Extract the [X, Y] coordinate from the center of the cell holding the provided text.  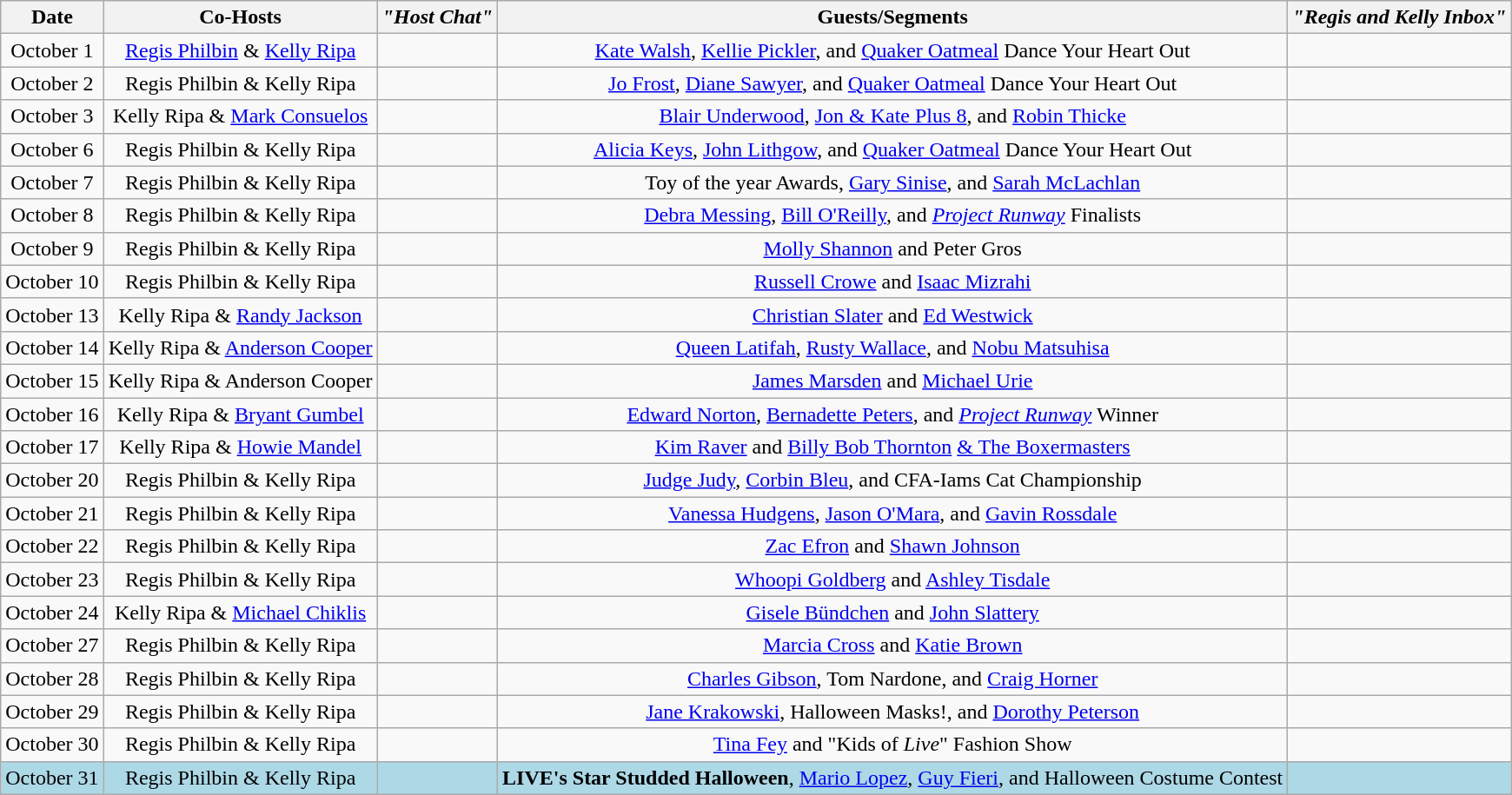
Tina Fey and "Kids of Live" Fashion Show [893, 745]
Queen Latifah, Rusty Wallace, and Nobu Matsuhisa [893, 348]
October 31 [52, 778]
Jane Krakowski, Halloween Masks!, and Dorothy Peterson [893, 712]
October 6 [52, 149]
Date [52, 17]
LIVE's Star Studded Halloween, Mario Lopez, Guy Fieri, and Halloween Costume Contest [893, 778]
Debra Messing, Bill O'Reilly, and Project Runway Finalists [893, 215]
Zac Efron and Shawn Johnson [893, 547]
Russell Crowe and Isaac Mizrahi [893, 282]
Christian Slater and Ed Westwick [893, 315]
October 27 [52, 646]
October 24 [52, 613]
Kelly Ripa & Randy Jackson [240, 315]
Marcia Cross and Katie Brown [893, 646]
Kelly Ripa & Bryant Gumbel [240, 414]
Alicia Keys, John Lithgow, and Quaker Oatmeal Dance Your Heart Out [893, 149]
October 10 [52, 282]
October 13 [52, 315]
October 2 [52, 83]
October 16 [52, 414]
October 14 [52, 348]
Jo Frost, Diane Sawyer, and Quaker Oatmeal Dance Your Heart Out [893, 83]
October 7 [52, 182]
Blair Underwood, Jon & Kate Plus 8, and Robin Thicke [893, 116]
James Marsden and Michael Urie [893, 381]
"Host Chat" [437, 17]
Toy of the year Awards, Gary Sinise, and Sarah McLachlan [893, 182]
October 3 [52, 116]
Gisele Bündchen and John Slattery [893, 613]
October 17 [52, 447]
October 30 [52, 745]
Kate Walsh, Kellie Pickler, and Quaker Oatmeal Dance Your Heart Out [893, 50]
Molly Shannon and Peter Gros [893, 248]
October 9 [52, 248]
October 23 [52, 580]
Edward Norton, Bernadette Peters, and Project Runway Winner [893, 414]
Kelly Ripa & Howie Mandel [240, 447]
October 22 [52, 547]
Judge Judy, Corbin Bleu, and CFA-Iams Cat Championship [893, 480]
October 15 [52, 381]
October 1 [52, 50]
Vanessa Hudgens, Jason O'Mara, and Gavin Rossdale [893, 513]
October 20 [52, 480]
"Regis and Kelly Inbox" [1399, 17]
October 29 [52, 712]
Guests/Segments [893, 17]
Kelly Ripa & Michael Chiklis [240, 613]
Co-Hosts [240, 17]
Kim Raver and Billy Bob Thornton & The Boxermasters [893, 447]
October 28 [52, 679]
Kelly Ripa & Mark Consuelos [240, 116]
October 21 [52, 513]
Charles Gibson, Tom Nardone, and Craig Horner [893, 679]
October 8 [52, 215]
Whoopi Goldberg and Ashley Tisdale [893, 580]
